Identify which cell holds the provided text, then report its (X, Y) central coordinate. 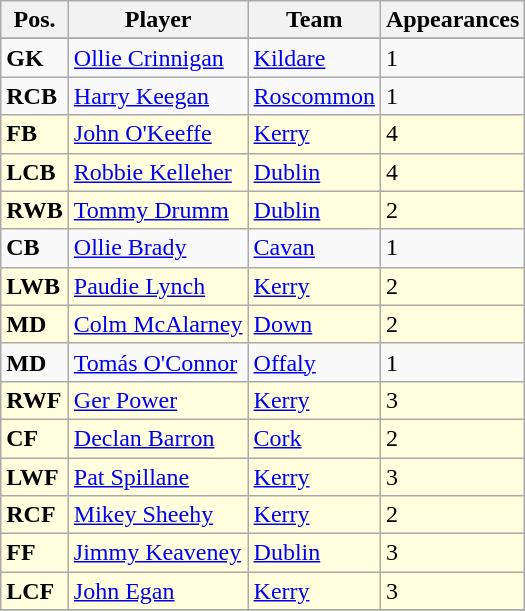
Kildare (314, 58)
FF (35, 553)
FB (35, 134)
Down (314, 324)
Cavan (314, 248)
Declan Barron (158, 438)
Ollie Crinnigan (158, 58)
RWF (35, 400)
Paudie Lynch (158, 286)
CF (35, 438)
RCF (35, 515)
Harry Keegan (158, 96)
Cork (314, 438)
LWB (35, 286)
Pat Spillane (158, 477)
RWB (35, 210)
Roscommon (314, 96)
Tomás O'Connor (158, 362)
Player (158, 20)
GK (35, 58)
Ger Power (158, 400)
Ollie Brady (158, 248)
John Egan (158, 591)
Offaly (314, 362)
Appearances (452, 20)
RCB (35, 96)
Robbie Kelleher (158, 172)
Team (314, 20)
LCB (35, 172)
Pos. (35, 20)
Tommy Drumm (158, 210)
LCF (35, 591)
CB (35, 248)
Colm McAlarney (158, 324)
LWF (35, 477)
Jimmy Keaveney (158, 553)
John O'Keeffe (158, 134)
Mikey Sheehy (158, 515)
